Extract the (X, Y) coordinate from the center of the cell holding the provided text.  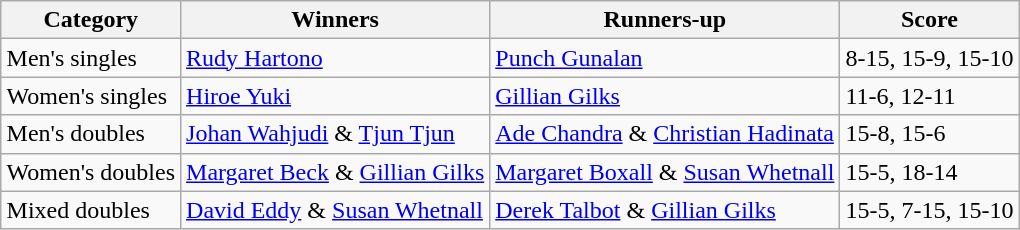
Winners (336, 20)
Gillian Gilks (665, 96)
Margaret Beck & Gillian Gilks (336, 172)
Punch Gunalan (665, 58)
Ade Chandra & Christian Hadinata (665, 134)
15-5, 7-15, 15-10 (930, 210)
Johan Wahjudi & Tjun Tjun (336, 134)
David Eddy & Susan Whetnall (336, 210)
15-5, 18-14 (930, 172)
Derek Talbot & Gillian Gilks (665, 210)
Women's singles (90, 96)
Men's singles (90, 58)
Category (90, 20)
Mixed doubles (90, 210)
15-8, 15-6 (930, 134)
Margaret Boxall & Susan Whetnall (665, 172)
Runners-up (665, 20)
8-15, 15-9, 15-10 (930, 58)
Rudy Hartono (336, 58)
11-6, 12-11 (930, 96)
Score (930, 20)
Men's doubles (90, 134)
Hiroe Yuki (336, 96)
Women's doubles (90, 172)
